From the cell containing the given text, extract its center point as [x, y] coordinate. 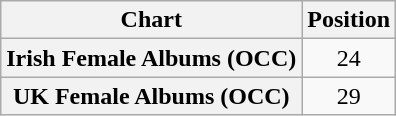
Chart [152, 20]
Irish Female Albums (OCC) [152, 58]
29 [349, 96]
Position [349, 20]
24 [349, 58]
UK Female Albums (OCC) [152, 96]
